Determine the (x, y) coordinate at the center of the cell enclosing the given text.  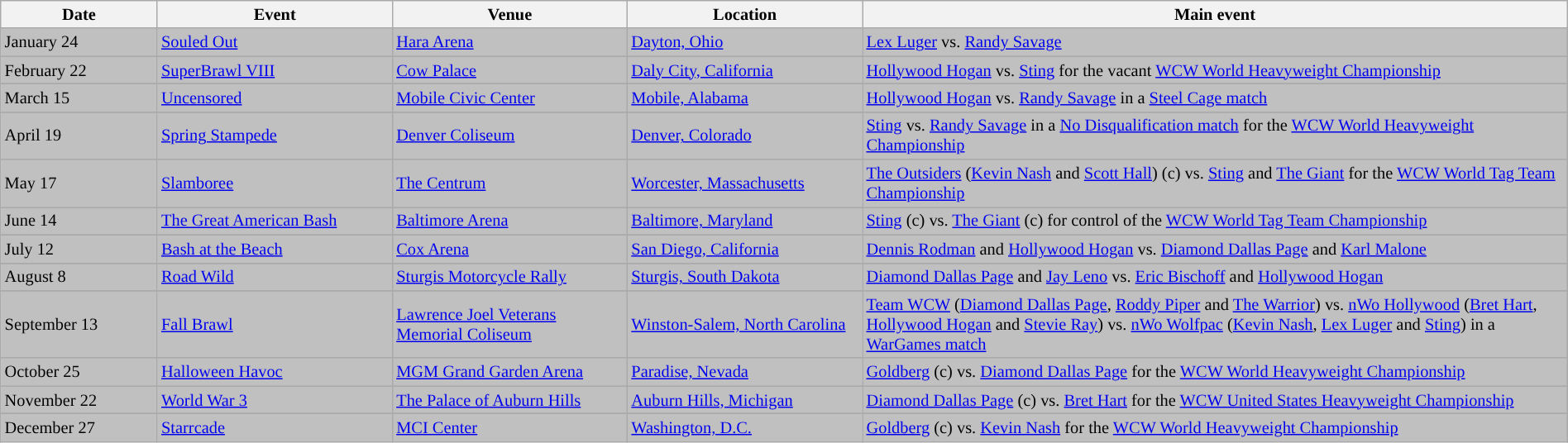
January 24 (79, 42)
November 22 (79, 400)
Hara Arena (509, 42)
San Diego, California (745, 249)
Halloween Havoc (275, 372)
June 14 (79, 221)
Sturgis Motorcycle Rally (509, 277)
Baltimore, Maryland (745, 221)
Slamboree (275, 183)
Baltimore Arena (509, 221)
MGM Grand Garden Arena (509, 372)
Washington, D.C. (745, 427)
Dennis Rodman and Hollywood Hogan vs. Diamond Dallas Page and Karl Malone (1216, 249)
Diamond Dallas Page (c) vs. Bret Hart for the WCW United States Heavyweight Championship (1216, 400)
October 25 (79, 372)
Venue (509, 14)
MCI Center (509, 427)
Diamond Dallas Page and Jay Leno vs. Eric Bischoff and Hollywood Hogan (1216, 277)
Daly City, California (745, 70)
Goldberg (c) vs. Kevin Nash for the WCW World Heavyweight Championship (1216, 427)
Date (79, 14)
The Centrum (509, 183)
August 8 (79, 277)
Goldberg (c) vs. Diamond Dallas Page for the WCW World Heavyweight Championship (1216, 372)
Uncensored (275, 98)
World War 3 (275, 400)
Cox Arena (509, 249)
Bash at the Beach (275, 249)
Main event (1216, 14)
Sting vs. Randy Savage in a No Disqualification match for the WCW World Heavyweight Championship (1216, 136)
February 22 (79, 70)
Sting (c) vs. The Giant (c) for control of the WCW World Tag Team Championship (1216, 221)
Hollywood Hogan vs. Randy Savage in a Steel Cage match (1216, 98)
Souled Out (275, 42)
The Great American Bash (275, 221)
Lex Luger vs. Randy Savage (1216, 42)
Mobile, Alabama (745, 98)
The Outsiders (Kevin Nash and Scott Hall) (c) vs. Sting and The Giant for the WCW World Tag Team Championship (1216, 183)
Dayton, Ohio (745, 42)
Spring Stampede (275, 136)
September 13 (79, 324)
Location (745, 14)
Denver, Colorado (745, 136)
Sturgis, South Dakota (745, 277)
Hollywood Hogan vs. Sting for the vacant WCW World Heavyweight Championship (1216, 70)
SuperBrawl VIII (275, 70)
Auburn Hills, Michigan (745, 400)
December 27 (79, 427)
Mobile Civic Center (509, 98)
Winston-Salem, North Carolina (745, 324)
Worcester, Massachusetts (745, 183)
March 15 (79, 98)
Event (275, 14)
Paradise, Nevada (745, 372)
Starrcade (275, 427)
Road Wild (275, 277)
April 19 (79, 136)
The Palace of Auburn Hills (509, 400)
May 17 (79, 183)
Fall Brawl (275, 324)
Cow Palace (509, 70)
Lawrence Joel Veterans Memorial Coliseum (509, 324)
July 12 (79, 249)
Denver Coliseum (509, 136)
